From the cell containing the given text, extract its center point as [x, y] coordinate. 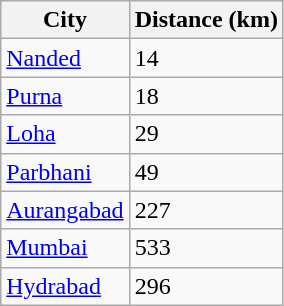
City [65, 20]
49 [206, 172]
533 [206, 248]
Distance (km) [206, 20]
Mumbai [65, 248]
Hydrabad [65, 286]
Parbhani [65, 172]
Nanded [65, 58]
29 [206, 134]
Loha [65, 134]
Aurangabad [65, 210]
296 [206, 286]
Purna [65, 96]
227 [206, 210]
14 [206, 58]
18 [206, 96]
